Pinpoint the cell where the given text exists, returning its (x, y) midpoint coordinate. 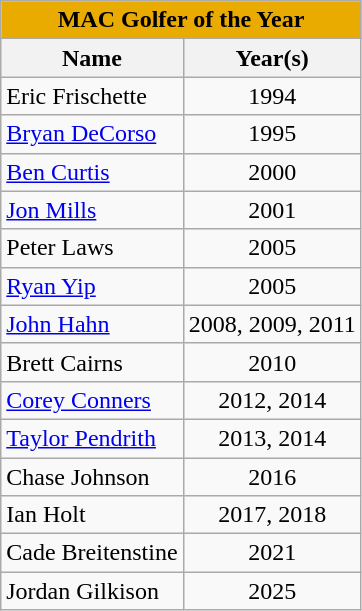
Jordan Gilkison (92, 591)
1995 (272, 134)
Chase Johnson (92, 477)
Ben Curtis (92, 172)
2021 (272, 553)
2016 (272, 477)
Cade Breitenstine (92, 553)
Name (92, 58)
Corey Conners (92, 400)
Bryan DeCorso (92, 134)
2001 (272, 210)
Ian Holt (92, 515)
2013, 2014 (272, 438)
Year(s) (272, 58)
Ryan Yip (92, 286)
2008, 2009, 2011 (272, 324)
2010 (272, 362)
John Hahn (92, 324)
MAC Golfer of the Year (182, 20)
2012, 2014 (272, 400)
2025 (272, 591)
Eric Frischette (92, 96)
2017, 2018 (272, 515)
2000 (272, 172)
Jon Mills (92, 210)
Brett Cairns (92, 362)
Peter Laws (92, 248)
1994 (272, 96)
Taylor Pendrith (92, 438)
